Scan for the cell matching the given text and deliver its [x, y] coordinate at center. 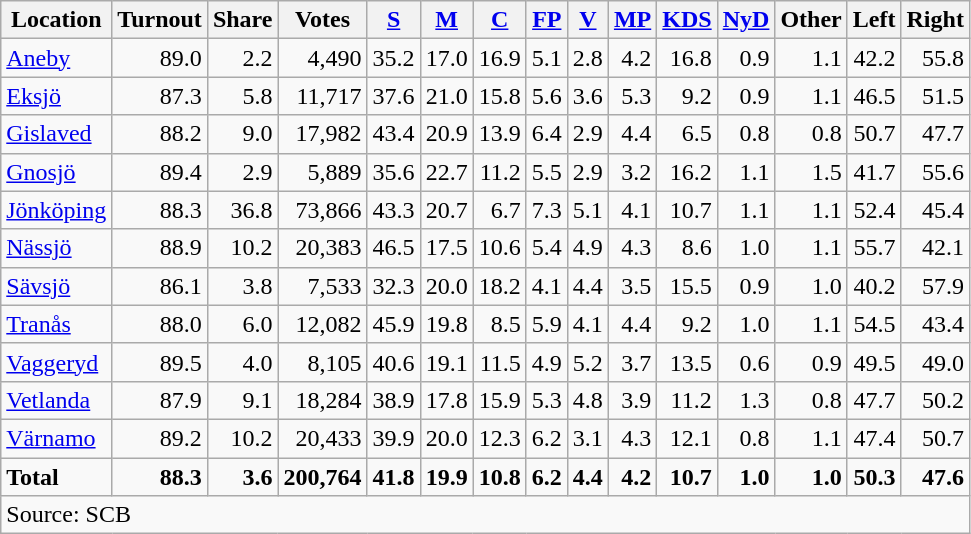
S [394, 20]
21.0 [446, 96]
7.3 [546, 210]
6.7 [500, 210]
17.8 [446, 400]
M [446, 20]
Sävsjö [56, 286]
Aneby [56, 58]
57.9 [935, 286]
Source: SCB [486, 515]
11.5 [500, 362]
Left [874, 20]
5.4 [546, 248]
50.2 [935, 400]
89.4 [160, 172]
51.5 [935, 96]
11,717 [322, 96]
38.9 [394, 400]
Nässjö [56, 248]
15.9 [500, 400]
6.5 [687, 134]
5.9 [546, 324]
3.2 [632, 172]
0.6 [746, 362]
32.3 [394, 286]
1.5 [811, 172]
Gnosjö [56, 172]
Votes [322, 20]
87.3 [160, 96]
42.1 [935, 248]
10.6 [500, 248]
15.5 [687, 286]
Share [242, 20]
89.2 [160, 438]
35.6 [394, 172]
73,866 [322, 210]
KDS [687, 20]
55.8 [935, 58]
17.0 [446, 58]
4.8 [588, 400]
17,982 [322, 134]
19.8 [446, 324]
16.2 [687, 172]
8,105 [322, 362]
5.6 [546, 96]
12,082 [322, 324]
18.2 [500, 286]
47.6 [935, 477]
40.6 [394, 362]
Jönköping [56, 210]
9.0 [242, 134]
20,433 [322, 438]
13.5 [687, 362]
5.2 [588, 362]
42.2 [874, 58]
49.5 [874, 362]
55.7 [874, 248]
37.6 [394, 96]
5.8 [242, 96]
Gislaved [56, 134]
Värnamo [56, 438]
39.9 [394, 438]
Tranås [56, 324]
49.0 [935, 362]
20.7 [446, 210]
87.9 [160, 400]
20.9 [446, 134]
C [500, 20]
Eksjö [56, 96]
7,533 [322, 286]
47.4 [874, 438]
1.3 [746, 400]
86.1 [160, 286]
41.8 [394, 477]
43.3 [394, 210]
2.2 [242, 58]
88.2 [160, 134]
NyD [746, 20]
3.7 [632, 362]
88.0 [160, 324]
41.7 [874, 172]
89.5 [160, 362]
Vaggeryd [56, 362]
Location [56, 20]
89.0 [160, 58]
Total [56, 477]
5.5 [546, 172]
16.8 [687, 58]
9.1 [242, 400]
8.5 [500, 324]
V [588, 20]
20,383 [322, 248]
6.4 [546, 134]
Vetlanda [56, 400]
12.3 [500, 438]
50.3 [874, 477]
3.9 [632, 400]
4.0 [242, 362]
3.5 [632, 286]
Other [811, 20]
12.1 [687, 438]
15.8 [500, 96]
45.9 [394, 324]
200,764 [322, 477]
45.4 [935, 210]
16.9 [500, 58]
88.9 [160, 248]
22.7 [446, 172]
10.8 [500, 477]
2.8 [588, 58]
8.6 [687, 248]
18,284 [322, 400]
55.6 [935, 172]
54.5 [874, 324]
MP [632, 20]
40.2 [874, 286]
36.8 [242, 210]
13.9 [500, 134]
6.0 [242, 324]
3.1 [588, 438]
19.9 [446, 477]
Right [935, 20]
3.8 [242, 286]
4,490 [322, 58]
Turnout [160, 20]
52.4 [874, 210]
35.2 [394, 58]
5,889 [322, 172]
FP [546, 20]
17.5 [446, 248]
19.1 [446, 362]
